Output the (X, Y) coordinate of the center of the cell containing the given text.  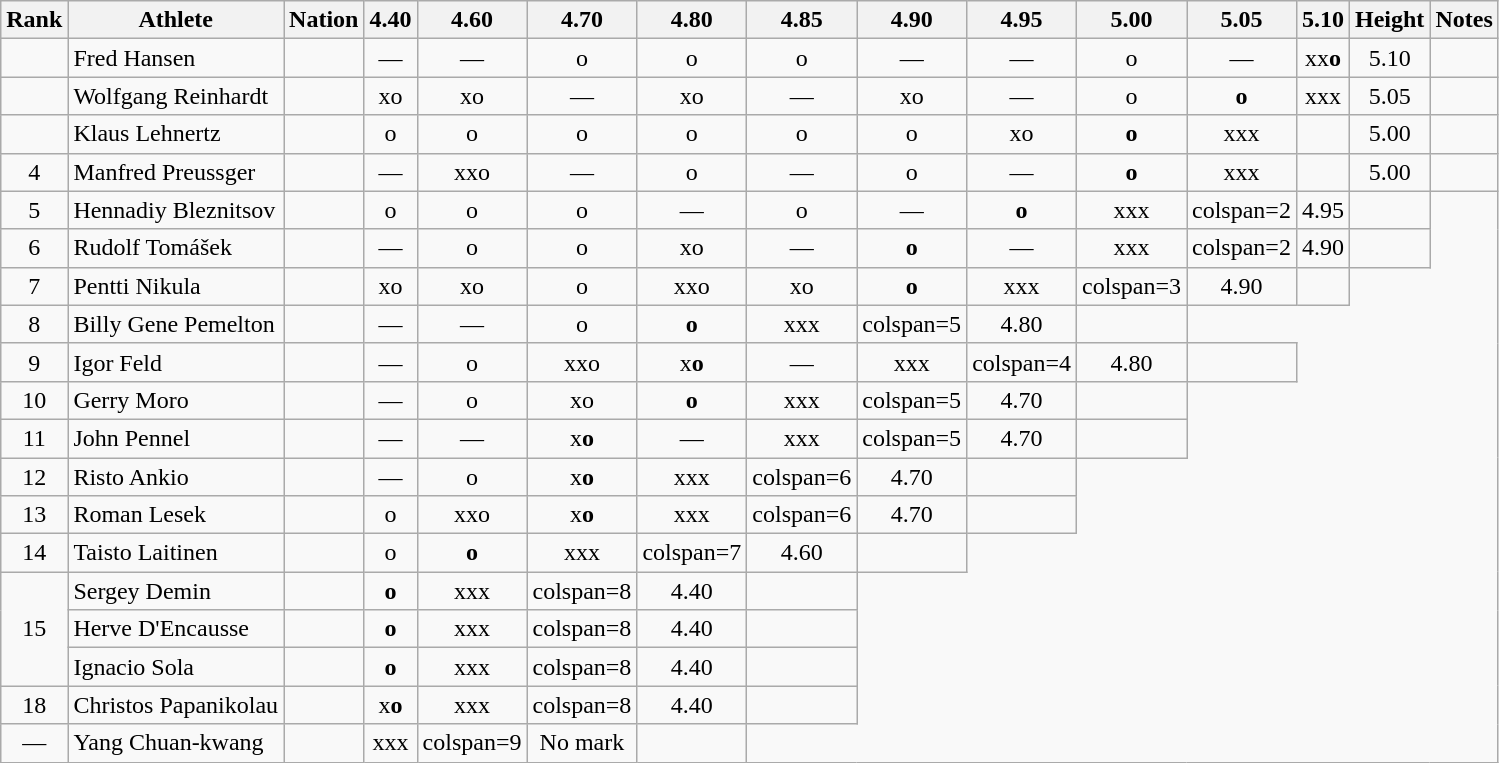
Pentti Nikula (176, 286)
Athlete (176, 20)
colspan=9 (472, 743)
Notes (1464, 20)
colspan=4 (1022, 362)
7 (34, 286)
8 (34, 324)
4 (34, 172)
Christos Papanikolau (176, 705)
Height (1389, 20)
Billy Gene Pemelton (176, 324)
Igor Feld (176, 362)
colspan=3 (1132, 286)
Yang Chuan-kwang (176, 743)
15 (34, 629)
Herve D'Encausse (176, 629)
14 (34, 553)
John Pennel (176, 438)
5 (34, 210)
Ignacio Sola (176, 667)
Sergey Demin (176, 591)
Manfred Preussger (176, 172)
Rank (34, 20)
12 (34, 477)
colspan=7 (692, 553)
6 (34, 248)
4.85 (802, 20)
9 (34, 362)
18 (34, 705)
10 (34, 400)
Roman Lesek (176, 515)
Gerry Moro (176, 400)
Taisto Laitinen (176, 553)
Hennadiy Bleznitsov (176, 210)
Nation (324, 20)
13 (34, 515)
Fred Hansen (176, 58)
Risto Ankio (176, 477)
Wolfgang Reinhardt (176, 96)
Rudolf Tomášek (176, 248)
Klaus Lehnertz (176, 134)
11 (34, 438)
No mark (582, 743)
